For the text-containing cell, return its midpoint in [x, y] coordinate format. 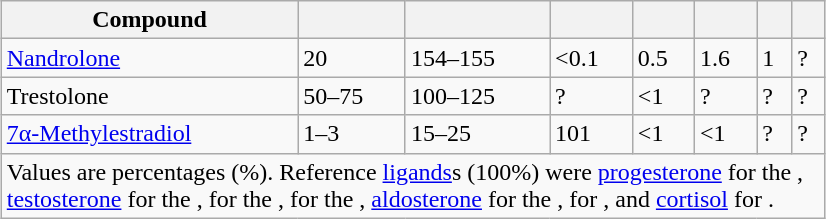
15–25 [477, 134]
Nandrolone [150, 58]
7α-Methylestradiol [150, 134]
101 [592, 134]
Compound [150, 20]
20 [352, 58]
<0.1 [592, 58]
0.5 [663, 58]
1 [774, 58]
1–3 [352, 134]
Trestolone [150, 96]
154–155 [477, 58]
1.6 [726, 58]
100–125 [477, 96]
50–75 [352, 96]
